Return (X, Y) of the center of cell containing provided text 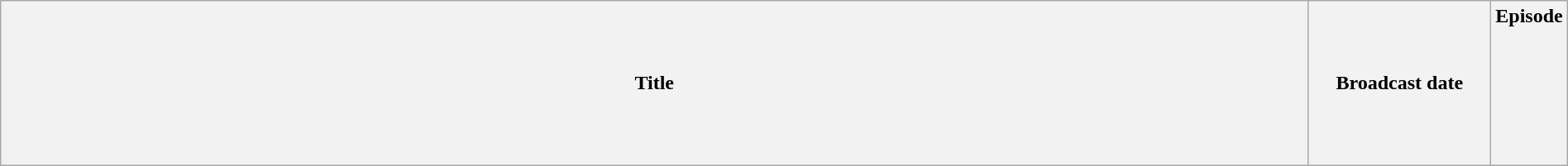
Broadcast date (1399, 83)
Title (655, 83)
Episode (1529, 83)
